Return (x, y) of the center of cell containing provided text 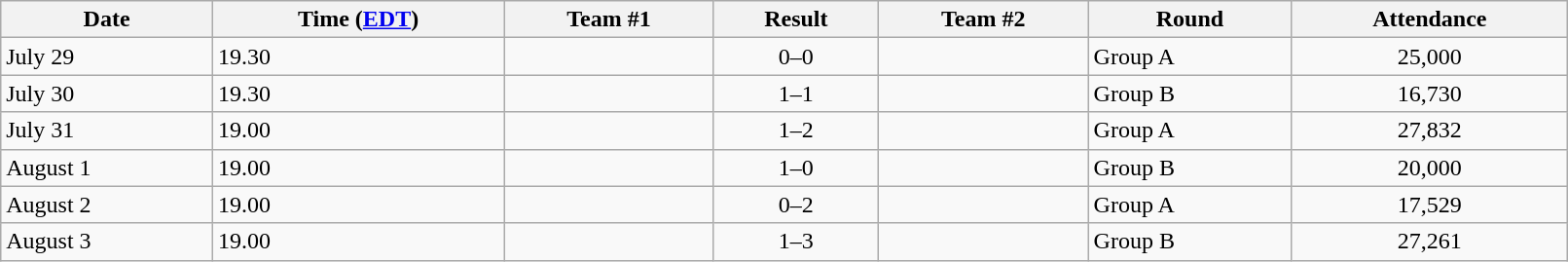
0–0 (796, 56)
August 3 (107, 242)
Date (107, 19)
Team #1 (609, 19)
July 31 (107, 131)
17,529 (1430, 205)
Result (796, 19)
July 30 (107, 94)
25,000 (1430, 56)
Team #2 (983, 19)
1–3 (796, 242)
20,000 (1430, 168)
July 29 (107, 56)
August 1 (107, 168)
Attendance (1430, 19)
16,730 (1430, 94)
27,261 (1430, 242)
27,832 (1430, 131)
0–2 (796, 205)
1–0 (796, 168)
Round (1189, 19)
1–2 (796, 131)
August 2 (107, 205)
1–1 (796, 94)
Time (EDT) (358, 19)
